Determine the (x, y) coordinate at the center of the cell enclosing the given text.  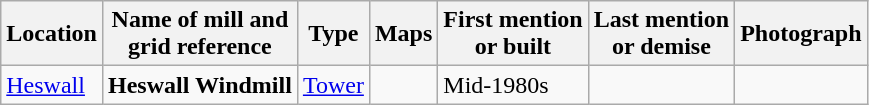
Location (52, 34)
Last mention or demise (661, 34)
Maps (403, 34)
Mid-1980s (513, 85)
First mentionor built (513, 34)
Type (333, 34)
Tower (333, 85)
Photograph (801, 34)
Name of mill andgrid reference (200, 34)
Heswall (52, 85)
Heswall Windmill (200, 85)
